Extract the [X, Y] coordinate from the center of the cell holding the provided text.  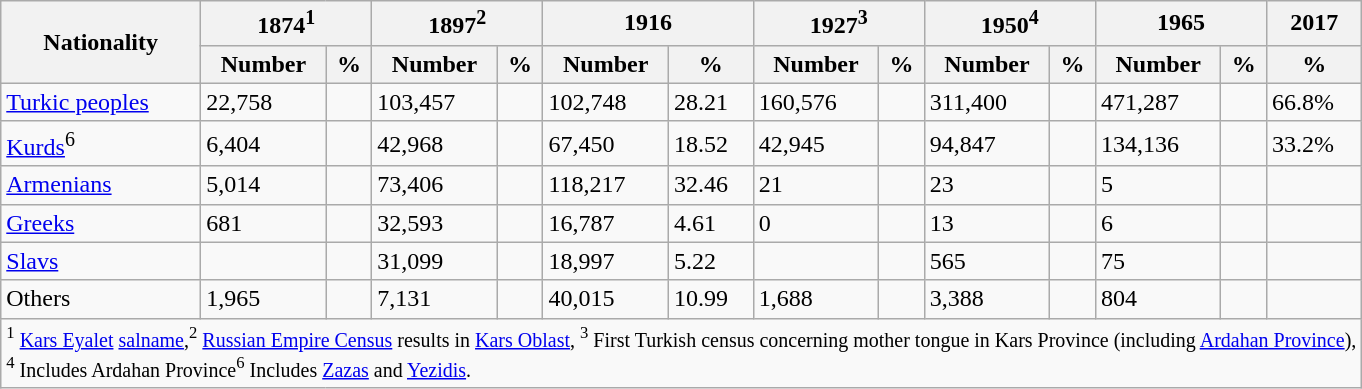
16,787 [606, 223]
Kurds6 [101, 144]
2017 [1314, 24]
75 [1158, 261]
13 [987, 223]
311,400 [987, 102]
6,404 [264, 144]
681 [264, 223]
Greeks [101, 223]
28.21 [710, 102]
3,388 [987, 299]
5 [1158, 185]
32,593 [435, 223]
66.8% [1314, 102]
18.52 [710, 144]
Turkic peoples [101, 102]
6 [1158, 223]
Others [101, 299]
40,015 [606, 299]
160,576 [816, 102]
23 [987, 185]
4.61 [710, 223]
0 [816, 223]
1,688 [816, 299]
134,136 [1158, 144]
19273 [838, 24]
102,748 [606, 102]
18972 [458, 24]
5,014 [264, 185]
42,968 [435, 144]
471,287 [1158, 102]
7,131 [435, 299]
Slavs [101, 261]
1965 [1180, 24]
31,099 [435, 261]
Nationality [101, 42]
94,847 [987, 144]
18,997 [606, 261]
33.2% [1314, 144]
21 [816, 185]
565 [987, 261]
Armenians [101, 185]
1,965 [264, 299]
22,758 [264, 102]
804 [1158, 299]
5.22 [710, 261]
18741 [286, 24]
118,217 [606, 185]
10.99 [710, 299]
1916 [648, 24]
32.46 [710, 185]
19504 [1010, 24]
73,406 [435, 185]
103,457 [435, 102]
67,450 [606, 144]
42,945 [816, 144]
